Identify which cell holds the provided text, then report its [x, y] central coordinate. 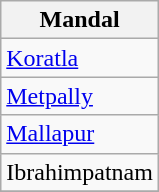
Mallapur [80, 134]
Koratla [80, 58]
Mandal [80, 20]
Metpally [80, 96]
Ibrahimpatnam [80, 172]
